Return [X, Y] of the center of cell containing provided text 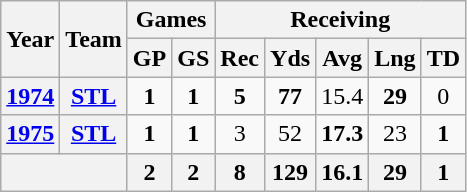
Receiving [340, 20]
15.4 [342, 96]
3 [240, 134]
GP [149, 58]
23 [395, 134]
TD [443, 58]
52 [290, 134]
Lng [395, 58]
Avg [342, 58]
77 [290, 96]
Games [170, 20]
8 [240, 172]
Year [30, 39]
5 [240, 96]
GS [194, 58]
Rec [240, 58]
1975 [30, 134]
17.3 [342, 134]
0 [443, 96]
Team [94, 39]
Yds [290, 58]
16.1 [342, 172]
129 [290, 172]
1974 [30, 96]
